Capture the cell that displays the provided text and extract its (X, Y) central coordinate. 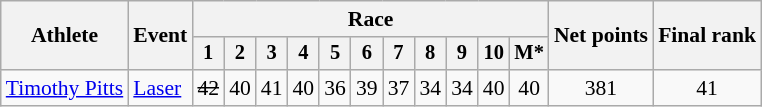
Event (160, 36)
4 (304, 54)
36 (335, 88)
8 (430, 54)
M* (528, 54)
Laser (160, 88)
5 (335, 54)
Race (370, 19)
3 (272, 54)
37 (399, 88)
1 (208, 54)
9 (462, 54)
Final rank (707, 36)
10 (494, 54)
Net points (601, 36)
39 (367, 88)
381 (601, 88)
2 (240, 54)
42 (208, 88)
Timothy Pitts (65, 88)
7 (399, 54)
6 (367, 54)
Athlete (65, 36)
